Find where the given text appears and provide that cell's center as (x, y) coordinate. 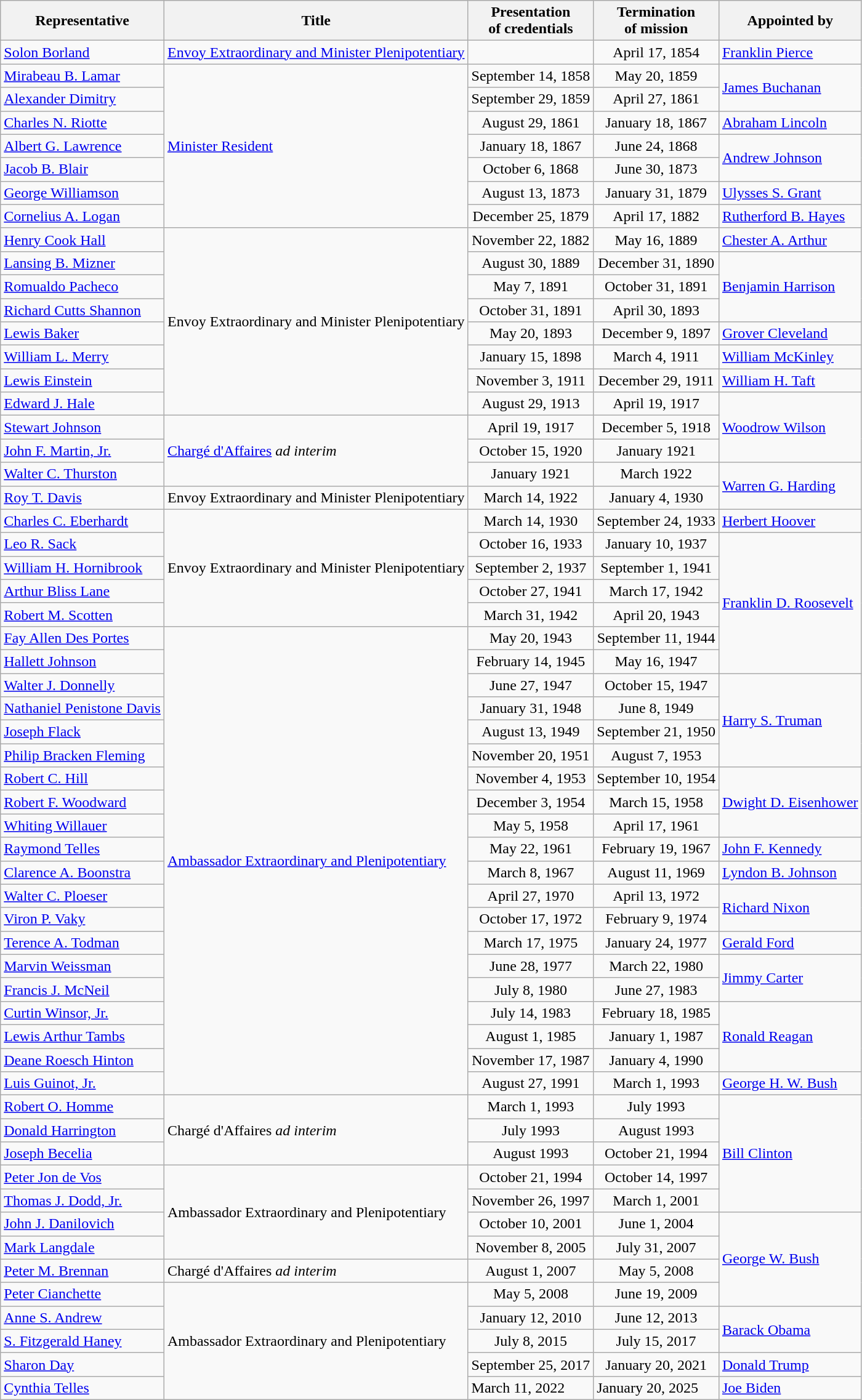
Franklin D. Roosevelt (790, 603)
Presentationof credentials (531, 21)
March 22, 1980 (656, 966)
February 9, 1974 (656, 919)
Arthur Bliss Lane (83, 591)
August 13, 1949 (531, 732)
September 10, 1954 (656, 779)
August 7, 1953 (656, 755)
Donald Trump (790, 1364)
September 14, 1858 (531, 76)
March 31, 1942 (531, 614)
December 3, 1954 (531, 802)
Luis Guinot, Jr. (83, 1084)
September 21, 1950 (656, 732)
Anne S. Andrew (83, 1318)
September 2, 1937 (531, 568)
Robert O. Homme (83, 1107)
Lansing B. Mizner (83, 263)
Sharon Day (83, 1364)
John F. Martin, Jr. (83, 451)
Leo R. Sack (83, 544)
June 8, 1949 (656, 709)
Richard Nixon (790, 907)
Hallett Johnson (83, 661)
Franklin Pierce (790, 52)
June 19, 2009 (656, 1294)
Roy T. Davis (83, 497)
March 17, 1942 (656, 591)
March 14, 1922 (531, 497)
June 24, 1868 (656, 146)
September 1, 1941 (656, 568)
Peter Jon de Vos (83, 1177)
December 31, 1890 (656, 263)
November 20, 1951 (531, 755)
April 17, 1882 (656, 216)
August 1, 2007 (531, 1271)
Stewart Johnson (83, 427)
January 20, 2025 (656, 1388)
Francis J. McNeil (83, 989)
June 28, 1977 (531, 966)
Mark Langdale (83, 1247)
March 17, 1975 (531, 943)
Representative (83, 21)
Woodrow Wilson (790, 427)
Andrew Johnson (790, 158)
John J. Danilovich (83, 1224)
April 17, 1961 (656, 826)
July 15, 2017 (656, 1341)
William McKinley (790, 357)
May 22, 1961 (531, 849)
George Williamson (83, 193)
August 29, 1913 (531, 404)
May 16, 1889 (656, 239)
Clarence A. Boonstra (83, 872)
George W. Bush (790, 1259)
Dwight D. Eisenhower (790, 802)
Viron P. Vaky (83, 919)
Donald Harrington (83, 1130)
Robert C. Hill (83, 779)
November 17, 1987 (531, 1060)
August 27, 1991 (531, 1084)
October 10, 2001 (531, 1224)
Minister Resident (316, 146)
December 9, 1897 (656, 334)
October 15, 1920 (531, 451)
Joe Biden (790, 1388)
November 3, 1911 (531, 380)
January 4, 1990 (656, 1060)
February 19, 1967 (656, 849)
Cornelius A. Logan (83, 216)
Herbert Hoover (790, 521)
June 27, 1983 (656, 989)
Bill Clinton (790, 1154)
January 31, 1879 (656, 193)
Albert G. Lawrence (83, 146)
August 11, 1969 (656, 872)
Terminationof mission (656, 21)
January 12, 2010 (531, 1318)
November 22, 1882 (531, 239)
April 27, 1970 (531, 896)
Lewis Arthur Tambs (83, 1036)
Terence A. Todman (83, 943)
September 25, 2017 (531, 1364)
Jacob B. Blair (83, 169)
Raymond Telles (83, 849)
July 14, 1983 (531, 1013)
September 29, 1859 (531, 99)
John F. Kennedy (790, 849)
William H. Taft (790, 380)
November 26, 1997 (531, 1201)
May 5, 1958 (531, 826)
May 20, 1859 (656, 76)
George H. W. Bush (790, 1084)
Rutherford B. Hayes (790, 216)
Deane Roesch Hinton (83, 1060)
Charles C. Eberhardt (83, 521)
Joseph Becelia (83, 1154)
Title (316, 21)
Lyndon B. Johnson (790, 872)
Nathaniel Penistone Davis (83, 709)
Joseph Flack (83, 732)
Philip Bracken Fleming (83, 755)
October 17, 1972 (531, 919)
Ulysses S. Grant (790, 193)
April 30, 1893 (656, 310)
January 1, 1987 (656, 1036)
February 18, 1985 (656, 1013)
August 13, 1873 (531, 193)
December 5, 1918 (656, 427)
September 24, 1933 (656, 521)
July 31, 2007 (656, 1247)
July 8, 1980 (531, 989)
May 16, 1947 (656, 661)
Fay Allen Des Portes (83, 638)
Benjamin Harrison (790, 286)
April 13, 1972 (656, 896)
October 14, 1997 (656, 1177)
Peter M. Brennan (83, 1271)
William H. Hornibrook (83, 568)
Charles N. Riotte (83, 123)
February 14, 1945 (531, 661)
June 12, 2013 (656, 1318)
Robert M. Scotten (83, 614)
Robert F. Woodward (83, 802)
August 1, 1985 (531, 1036)
S. Fitzgerald Haney (83, 1341)
March 4, 1911 (656, 357)
January 10, 1937 (656, 544)
Solon Borland (83, 52)
Abraham Lincoln (790, 123)
Grover Cleveland (790, 334)
Curtin Winsor, Jr. (83, 1013)
November 4, 1953 (531, 779)
Whiting Willauer (83, 826)
Romualdo Pacheco (83, 286)
October 15, 1947 (656, 685)
March 1, 2001 (656, 1201)
Lewis Einstein (83, 380)
Walter J. Donnelly (83, 685)
December 29, 1911 (656, 380)
October 6, 1868 (531, 169)
March 8, 1967 (531, 872)
Chester A. Arthur (790, 239)
October 27, 1941 (531, 591)
Alexander Dimitry (83, 99)
November 8, 2005 (531, 1247)
Jimmy Carter (790, 978)
April 20, 1943 (656, 614)
Walter C. Ploeser (83, 896)
Thomas J. Dodd, Jr. (83, 1201)
William L. Merry (83, 357)
March 11, 2022 (531, 1388)
May 7, 1891 (531, 286)
Marvin Weissman (83, 966)
Richard Cutts Shannon (83, 310)
January 20, 2021 (656, 1364)
Barack Obama (790, 1329)
Harry S. Truman (790, 720)
April 17, 1854 (656, 52)
May 20, 1893 (531, 334)
June 30, 1873 (656, 169)
April 27, 1861 (656, 99)
May 20, 1943 (531, 638)
March 14, 1930 (531, 521)
June 1, 2004 (656, 1224)
January 4, 1930 (656, 497)
Henry Cook Hall (83, 239)
James Buchanan (790, 87)
December 25, 1879 (531, 216)
August 29, 1861 (531, 123)
March 15, 1958 (656, 802)
Mirabeau B. Lamar (83, 76)
Ronald Reagan (790, 1036)
Cynthia Telles (83, 1388)
Walter C. Thurston (83, 474)
Gerald Ford (790, 943)
September 11, 1944 (656, 638)
July 8, 2015 (531, 1341)
March 1922 (656, 474)
January 15, 1898 (531, 357)
Edward J. Hale (83, 404)
Warren G. Harding (790, 486)
Lewis Baker (83, 334)
Peter Cianchette (83, 1294)
January 24, 1977 (656, 943)
January 31, 1948 (531, 709)
Appointed by (790, 21)
June 27, 1947 (531, 685)
October 16, 1933 (531, 544)
August 30, 1889 (531, 263)
